Pinpoint the cell where the given text exists, returning its (x, y) midpoint coordinate. 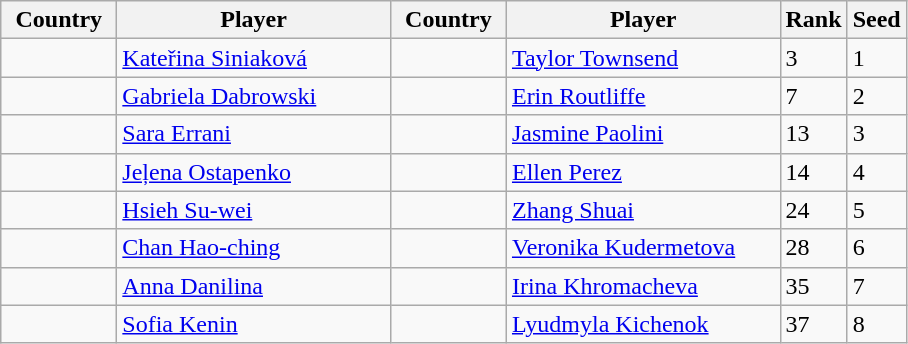
13 (814, 134)
28 (814, 248)
Jeļena Ostapenko (254, 172)
4 (876, 172)
Erin Routliffe (643, 96)
Irina Khromacheva (643, 286)
Veronika Kudermetova (643, 248)
Sofia Kenin (254, 324)
2 (876, 96)
Taylor Townsend (643, 58)
8 (876, 324)
37 (814, 324)
Gabriela Dabrowski (254, 96)
6 (876, 248)
5 (876, 210)
Seed (876, 20)
Rank (814, 20)
Kateřina Siniaková (254, 58)
Zhang Shuai (643, 210)
Anna Danilina (254, 286)
Chan Hao-ching (254, 248)
Ellen Perez (643, 172)
Lyudmyla Kichenok (643, 324)
Jasmine Paolini (643, 134)
14 (814, 172)
35 (814, 286)
24 (814, 210)
Sara Errani (254, 134)
1 (876, 58)
Hsieh Su-wei (254, 210)
